Extract the [x, y] coordinate from the center of the cell holding the provided text.  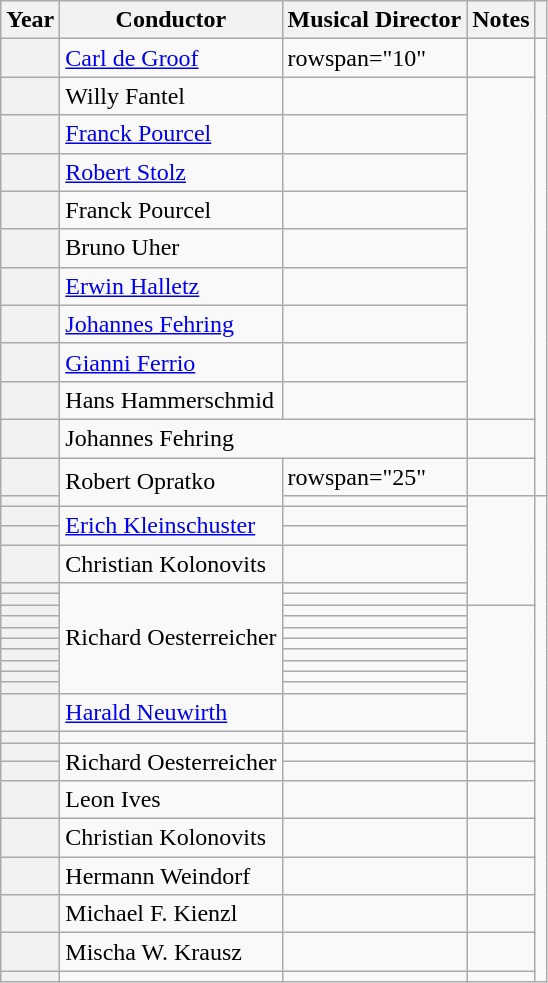
Gianni Ferrio [171, 362]
Carl de Groof [171, 58]
rowspan="25" [374, 477]
Bruno Uher [171, 248]
Notes [501, 20]
Erwin Halletz [171, 286]
Michael F. Kienzl [171, 914]
Musical Director [374, 20]
Hans Hammerschmid [171, 400]
Hermann Weindorf [171, 876]
rowspan="10" [374, 58]
Mischa W. Krausz [171, 952]
Conductor [171, 20]
Robert Opratko [171, 482]
Robert Stolz [171, 172]
Erich Kleinschuster [171, 526]
Harald Neuwirth [171, 712]
Willy Fantel [171, 96]
Year [30, 20]
Leon Ives [171, 800]
